From the cell containing the given text, extract its center point as (x, y) coordinate. 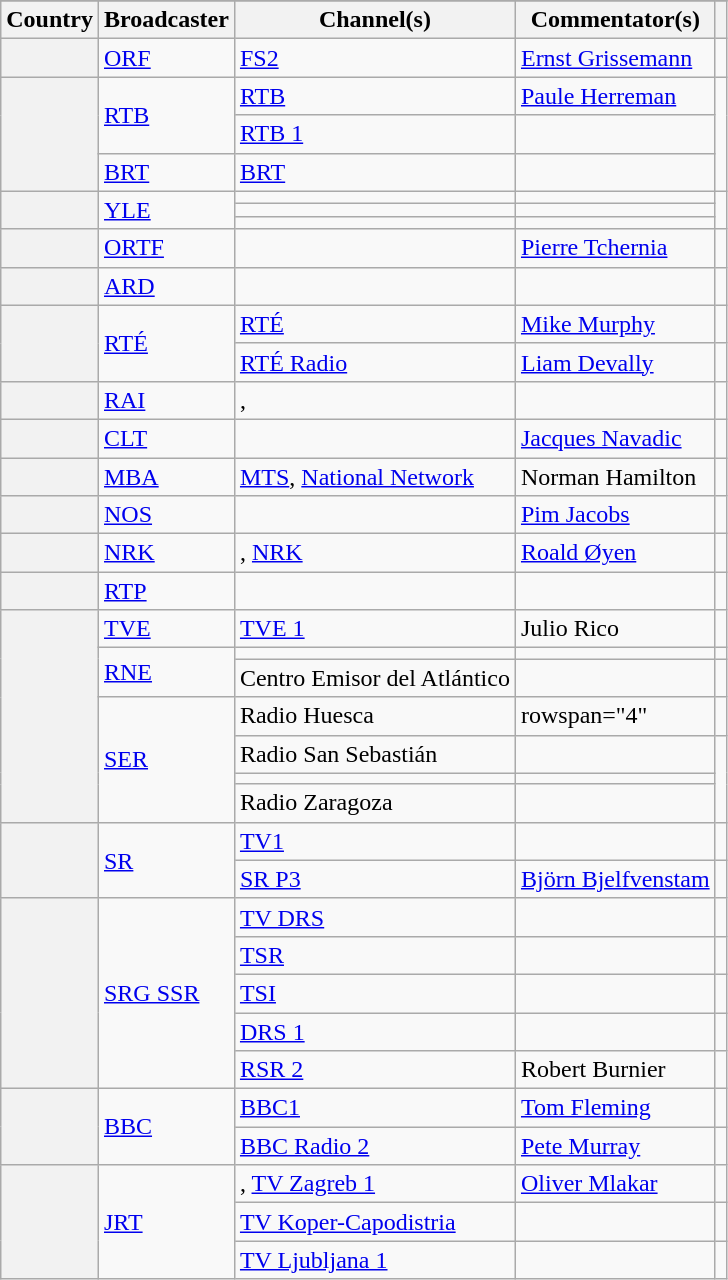
Julio Rico (615, 629)
Pierre Tchernia (615, 248)
CLT (166, 438)
Ernst Grissemann (615, 58)
Oliver Mlakar (615, 1184)
TV Ljubljana 1 (374, 1260)
Radio Huesca (374, 716)
Liam Devally (615, 362)
Pete Murray (615, 1146)
TVE (166, 629)
BBC Radio 2 (374, 1146)
NRK (166, 553)
RTB 1 (374, 134)
Channel(s) (374, 20)
, TV Zagreb 1 (374, 1184)
FS2 (374, 58)
, NRK (374, 553)
RSR 2 (374, 1070)
Country (50, 20)
ORF (166, 58)
Broadcaster (166, 20)
Centro Emisor del Atlántico (374, 678)
rowspan="4" (615, 716)
ORTF (166, 248)
TVE 1 (374, 629)
Norman Hamilton (615, 477)
RNE (166, 672)
Pim Jacobs (615, 515)
TV1 (374, 841)
Tom Fleming (615, 1108)
SER (166, 760)
BBC (166, 1127)
TV DRS (374, 917)
Robert Burnier (615, 1070)
TSR (374, 955)
SRG SSR (166, 993)
Radio Zaragoza (374, 803)
TV Koper-Capodistria (374, 1222)
ARD (166, 286)
Mike Murphy (615, 324)
Radio San Sebastián (374, 754)
MBA (166, 477)
MTS, National Network (374, 477)
Björn Bjelfvenstam (615, 879)
JRT (166, 1222)
TSI (374, 993)
BBC1 (374, 1108)
RTP (166, 591)
Commentator(s) (615, 20)
SR (166, 860)
Roald Øyen (615, 553)
Paule Herreman (615, 96)
Jacques Navadic (615, 438)
YLE (166, 210)
NOS (166, 515)
DRS 1 (374, 1031)
SR P3 (374, 879)
RTÉ Radio (374, 362)
, (374, 400)
RAI (166, 400)
